Return (x, y) of the center of cell containing provided text 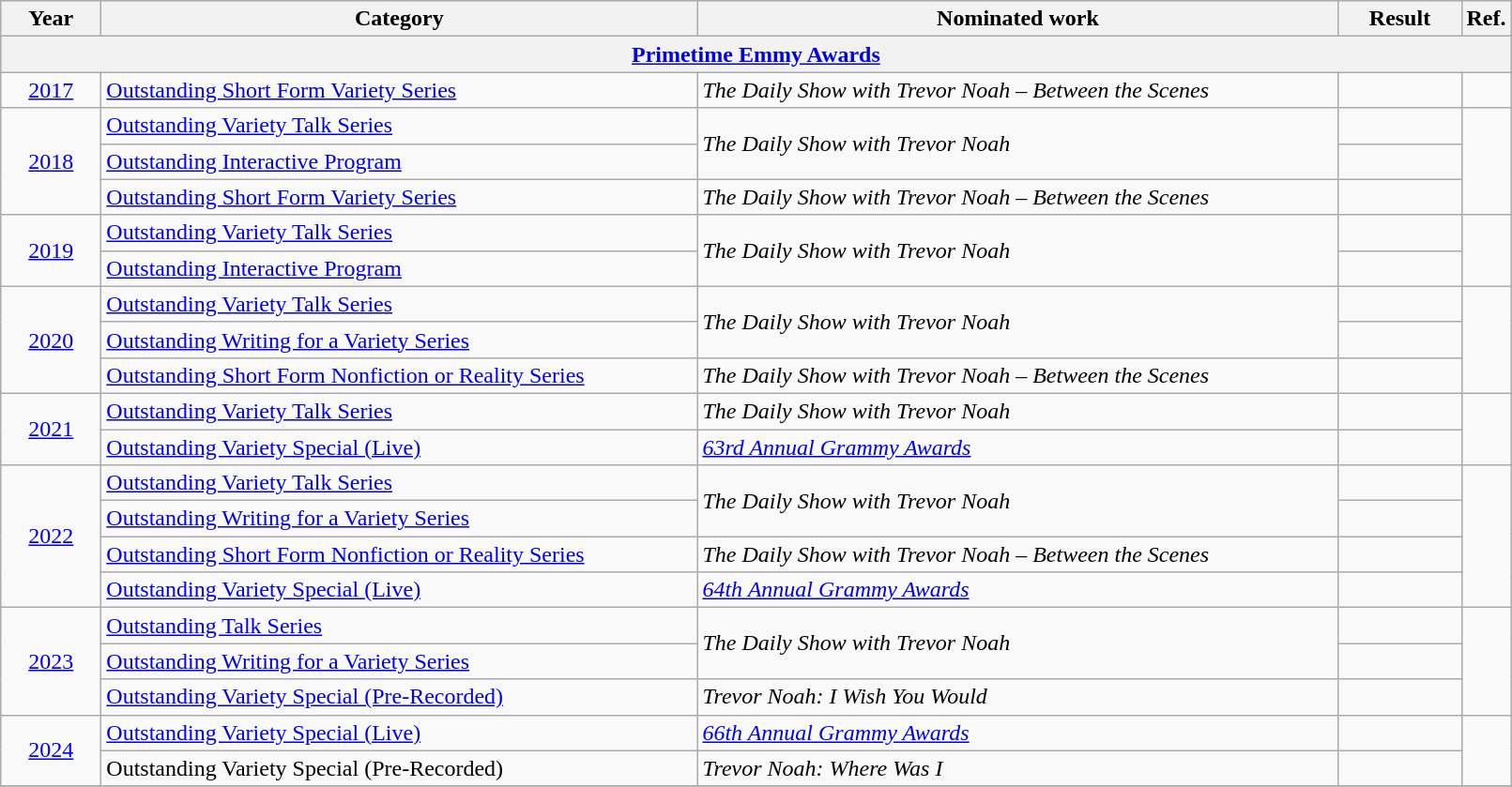
Category (400, 19)
Result (1400, 19)
2020 (51, 340)
Primetime Emmy Awards (756, 54)
2019 (51, 250)
Trevor Noah: Where Was I (1017, 768)
Trevor Noah: I Wish You Would (1017, 697)
2024 (51, 750)
Ref. (1487, 19)
2017 (51, 90)
Nominated work (1017, 19)
2018 (51, 161)
63rd Annual Grammy Awards (1017, 447)
66th Annual Grammy Awards (1017, 733)
64th Annual Grammy Awards (1017, 590)
Year (51, 19)
Outstanding Talk Series (400, 626)
2022 (51, 537)
2021 (51, 429)
2023 (51, 661)
